Return (X, Y) of the center of cell containing provided text 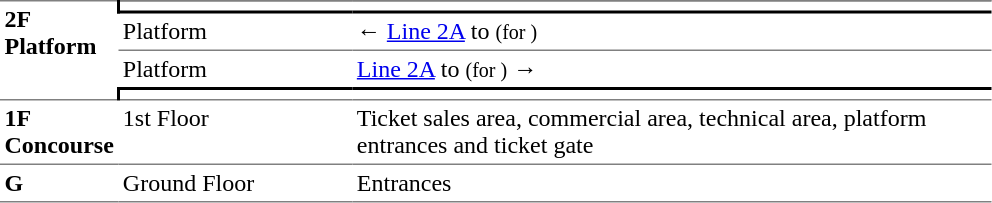
2FPlatform (59, 50)
Ticket sales area, commercial area, technical area, platform entrances and ticket gate (672, 132)
G (59, 183)
Ground Floor (235, 183)
1FConcourse (59, 132)
Entrances (672, 183)
Line 2A to (for ) → (672, 69)
1st Floor (235, 132)
← Line 2A to (for ) (672, 31)
